Scan for the cell matching the given text and deliver its [X, Y] coordinate at center. 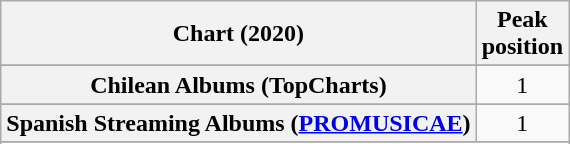
Spanish Streaming Albums (PROMUSICAE) [238, 123]
Chilean Albums (TopCharts) [238, 85]
Peakposition [522, 34]
Chart (2020) [238, 34]
